Return the [x, y] coordinate for the center point of the cell that contains the specified text.  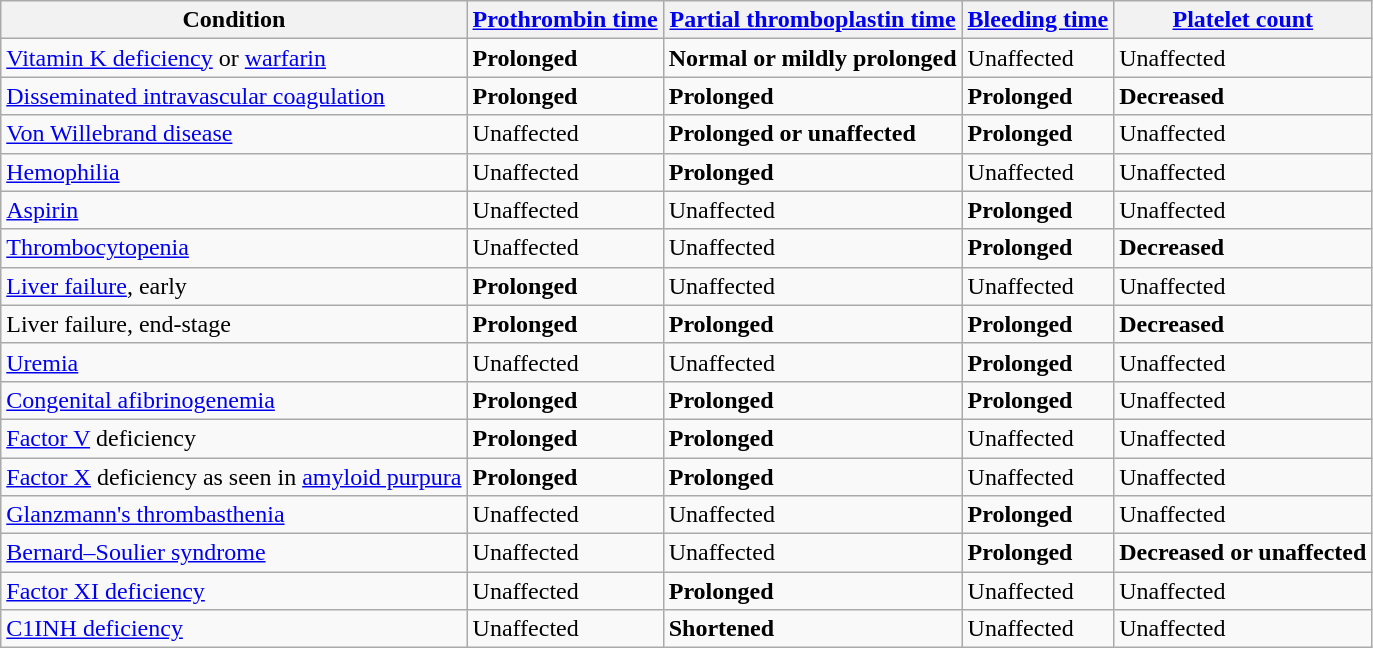
Vitamin K deficiency or warfarin [234, 58]
Factor V deficiency [234, 438]
Liver failure, early [234, 286]
Aspirin [234, 210]
Glanzmann's thrombasthenia [234, 515]
Congenital afibrinogenemia [234, 400]
Bernard–Soulier syndrome [234, 553]
Prothrombin time [565, 20]
Liver failure, end-stage [234, 324]
Disseminated intravascular coagulation [234, 96]
Thrombocytopenia [234, 248]
Bleeding time [1038, 20]
C1INH deficiency [234, 629]
Normal or mildly prolonged [812, 58]
Factor X deficiency as seen in amyloid purpura [234, 477]
Von Willebrand disease [234, 134]
Prolonged or unaffected [812, 134]
Condition [234, 20]
Decreased or unaffected [1243, 553]
Factor XI deficiency [234, 591]
Shortened [812, 629]
Platelet count [1243, 20]
Hemophilia [234, 172]
Partial thromboplastin time [812, 20]
Uremia [234, 362]
